Pinpoint the cell where the given text exists, returning its (x, y) midpoint coordinate. 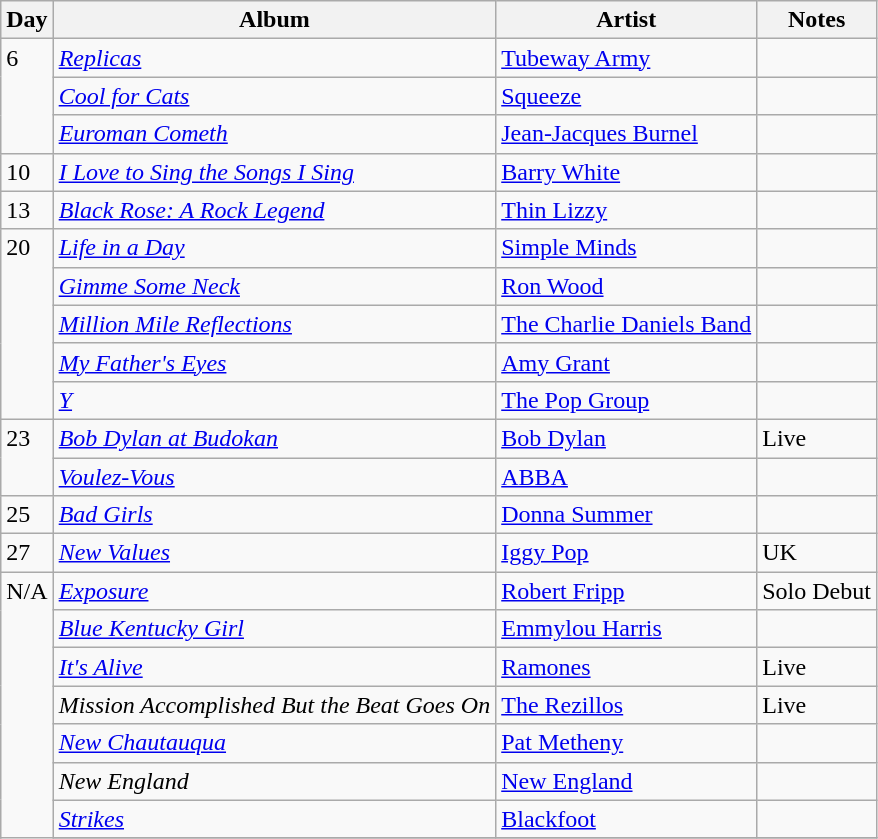
Simple Minds (626, 248)
Bad Girls (274, 515)
The Rezillos (626, 705)
Bob Dylan at Budokan (274, 438)
New Values (274, 553)
Cool for Cats (274, 96)
My Father's Eyes (274, 362)
Voulez-Vous (274, 477)
N/A (27, 705)
Iggy Pop (626, 553)
27 (27, 553)
New Chautauqua (274, 743)
Album (274, 20)
Exposure (274, 591)
Emmylou Harris (626, 629)
20 (27, 324)
UK (817, 553)
Jean-Jacques Burnel (626, 134)
I Love to Sing the Songs I Sing (274, 172)
Solo Debut (817, 591)
Squeeze (626, 96)
Donna Summer (626, 515)
Blue Kentucky Girl (274, 629)
Robert Fripp (626, 591)
25 (27, 515)
Ron Wood (626, 286)
It's Alive (274, 667)
Day (27, 20)
Tubeway Army (626, 58)
Life in a Day (274, 248)
The Pop Group (626, 400)
Amy Grant (626, 362)
Strikes (274, 819)
Notes (817, 20)
10 (27, 172)
Y (274, 400)
Barry White (626, 172)
Pat Metheny (626, 743)
ABBA (626, 477)
Euroman Cometh (274, 134)
Gimme Some Neck (274, 286)
The Charlie Daniels Band (626, 324)
Ramones (626, 667)
6 (27, 96)
13 (27, 210)
Blackfoot (626, 819)
Mission Accomplished But the Beat Goes On (274, 705)
Thin Lizzy (626, 210)
Replicas (274, 58)
Black Rose: A Rock Legend (274, 210)
Bob Dylan (626, 438)
Artist (626, 20)
Million Mile Reflections (274, 324)
23 (27, 457)
